Pinpoint the cell where the given text exists, returning its (X, Y) midpoint coordinate. 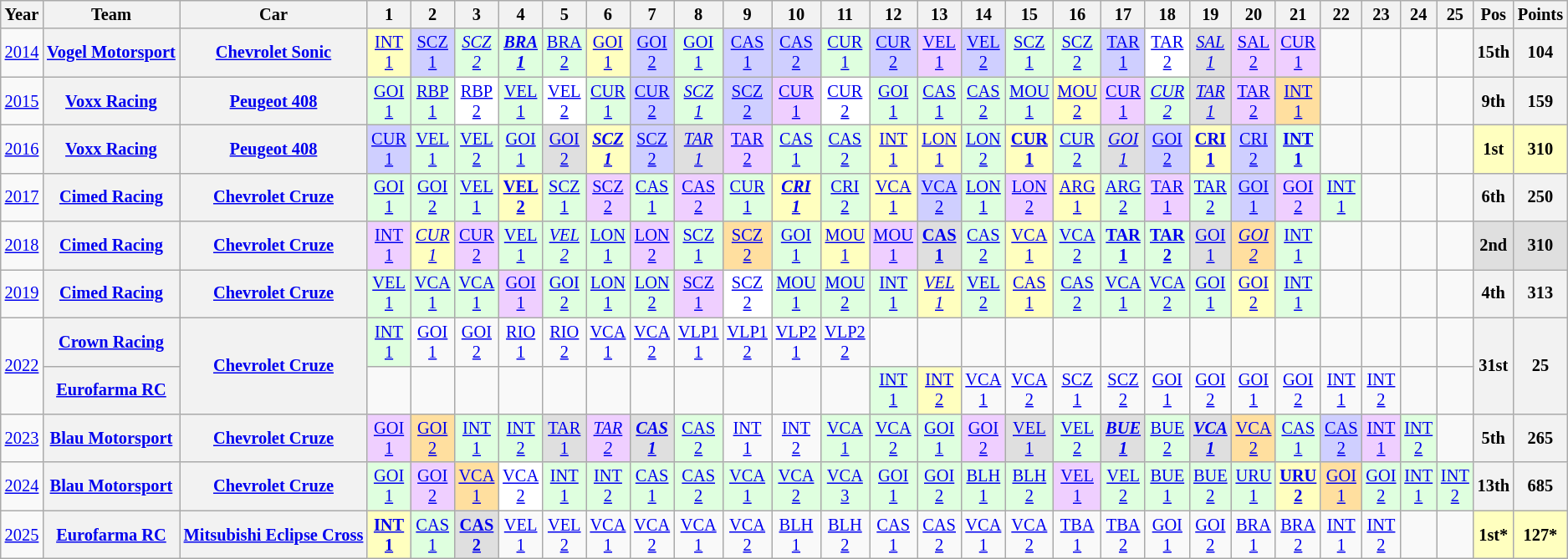
18 (1167, 14)
313 (1540, 293)
2016 (22, 149)
12 (893, 14)
685 (1540, 486)
2 (433, 14)
6 (609, 14)
22 (1341, 14)
13th (1494, 486)
URU1 (1254, 486)
16 (1077, 14)
127* (1540, 535)
31st (1494, 366)
2018 (22, 246)
1st (1494, 149)
14 (983, 14)
VLP21 (796, 342)
8 (698, 14)
Pos (1494, 14)
2015 (22, 101)
VLP12 (747, 342)
4 (520, 14)
2014 (22, 53)
Mitsubishi Eclipse Cross (274, 535)
2025 (22, 535)
ARG1 (1077, 197)
9th (1494, 101)
VCA3 (845, 486)
RIO2 (564, 342)
15 (1029, 14)
17 (1124, 14)
15th (1494, 53)
3 (477, 14)
159 (1540, 101)
9 (747, 14)
2nd (1494, 246)
2019 (22, 293)
11 (845, 14)
24 (1418, 14)
SAL1 (1210, 53)
4th (1494, 293)
2022 (22, 366)
RBP2 (477, 101)
2017 (22, 197)
VLP22 (845, 342)
19 (1210, 14)
265 (1540, 438)
104 (1540, 53)
20 (1254, 14)
2023 (22, 438)
ARG2 (1124, 197)
Vogel Motorsport (111, 53)
Team (111, 14)
Points (1540, 14)
13 (940, 14)
1 (389, 14)
23 (1381, 14)
TBA2 (1124, 535)
TBA1 (1077, 535)
RBP1 (433, 101)
Car (274, 14)
RIO1 (520, 342)
5th (1494, 438)
21 (1298, 14)
Year (22, 14)
250 (1540, 197)
1st* (1494, 535)
2024 (22, 486)
10 (796, 14)
SAL2 (1254, 53)
5 (564, 14)
Chevrolet Sonic (274, 53)
VLP11 (698, 342)
URU2 (1298, 486)
7 (652, 14)
6th (1494, 197)
Crown Racing (111, 342)
